For the text-containing cell, return its midpoint in (X, Y) coordinate format. 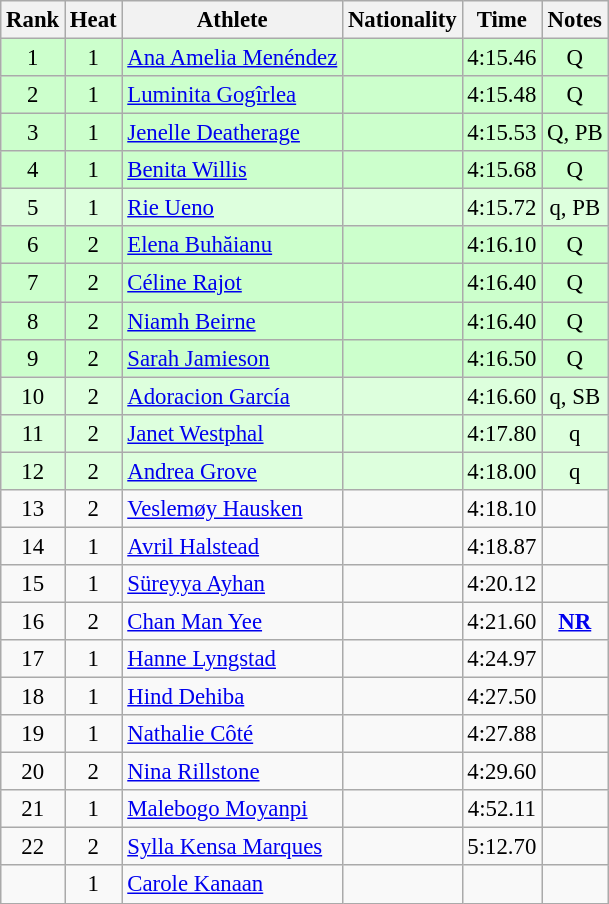
20 (33, 772)
4:15.53 (502, 133)
9 (33, 358)
18 (33, 697)
17 (33, 659)
Athlete (232, 20)
4:15.46 (502, 58)
Luminita Gogîrlea (232, 95)
Sylla Kensa Marques (232, 847)
4:16.50 (502, 358)
Nationality (402, 20)
4:17.80 (502, 433)
5:12.70 (502, 847)
Q, PB (575, 133)
Benita Willis (232, 170)
Nina Rillstone (232, 772)
3 (33, 133)
14 (33, 546)
Avril Halstead (232, 546)
Andrea Grove (232, 471)
Adoracion García (232, 396)
4:52.11 (502, 809)
11 (33, 433)
q, PB (575, 208)
NR (575, 621)
19 (33, 734)
Janet Westphal (232, 433)
4:16.10 (502, 245)
16 (33, 621)
4:27.50 (502, 697)
Sarah Jamieson (232, 358)
5 (33, 208)
Rie Ueno (232, 208)
13 (33, 509)
10 (33, 396)
Notes (575, 20)
4:15.48 (502, 95)
Süreyya Ayhan (232, 584)
Veslemøy Hausken (232, 509)
Jenelle Deatherage (232, 133)
4:18.87 (502, 546)
7 (33, 283)
Time (502, 20)
Heat (94, 20)
Niamh Beirne (232, 321)
Malebogo Moyanpi (232, 809)
6 (33, 245)
4:15.72 (502, 208)
Ana Amelia Menéndez (232, 58)
8 (33, 321)
Elena Buhăianu (232, 245)
4:18.10 (502, 509)
Chan Man Yee (232, 621)
Hind Dehiba (232, 697)
22 (33, 847)
Hanne Lyngstad (232, 659)
Céline Rajot (232, 283)
Rank (33, 20)
21 (33, 809)
4:18.00 (502, 471)
4:29.60 (502, 772)
4:21.60 (502, 621)
4 (33, 170)
Carole Kanaan (232, 885)
12 (33, 471)
4:24.97 (502, 659)
4:20.12 (502, 584)
15 (33, 584)
4:16.60 (502, 396)
q, SB (575, 396)
4:27.88 (502, 734)
4:15.68 (502, 170)
Nathalie Côté (232, 734)
